Determine the (x, y) coordinate at the center of the cell enclosing the given text.  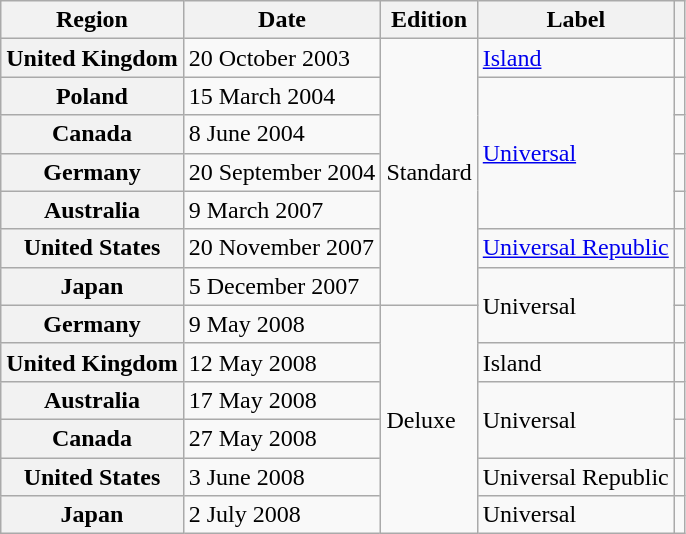
Region (92, 20)
9 May 2008 (282, 324)
Label (576, 20)
9 March 2007 (282, 210)
12 May 2008 (282, 362)
Date (282, 20)
20 November 2007 (282, 248)
Edition (429, 20)
3 June 2008 (282, 477)
27 May 2008 (282, 438)
Deluxe (429, 419)
Standard (429, 172)
20 September 2004 (282, 172)
8 June 2004 (282, 134)
15 March 2004 (282, 96)
20 October 2003 (282, 58)
2 July 2008 (282, 515)
17 May 2008 (282, 400)
Poland (92, 96)
5 December 2007 (282, 286)
